Identify which cell holds the provided text, then report its (x, y) central coordinate. 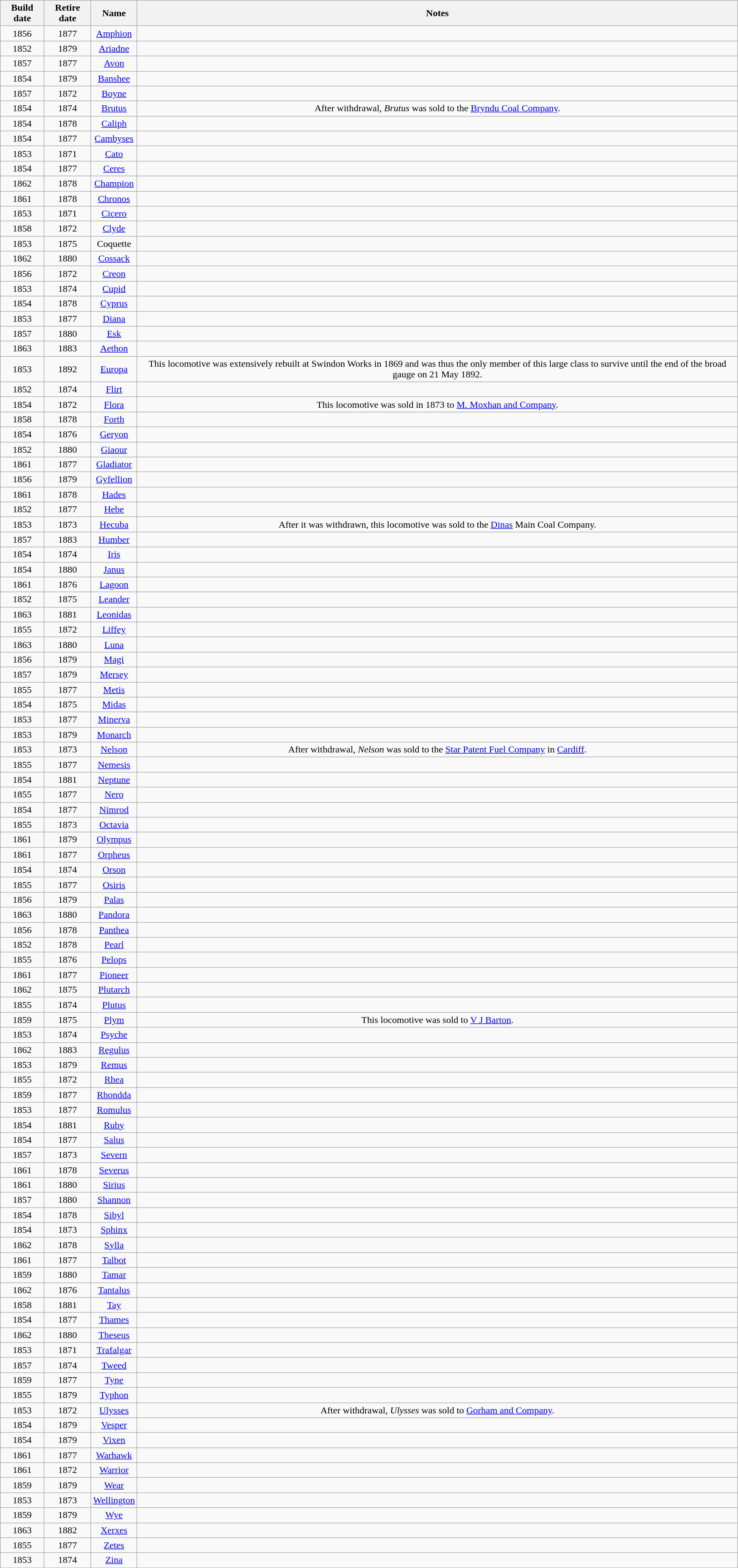
Rhea (114, 1080)
Creon (114, 274)
Pearl (114, 945)
Leander (114, 599)
Remus (114, 1065)
Amphion (114, 34)
Panthea (114, 930)
1892 (68, 369)
Magi (114, 659)
Pandora (114, 915)
Hades (114, 495)
Hecuba (114, 525)
After withdrawal, Brutus was sold to the Bryndu Coal Company. (438, 108)
Champion (114, 183)
Plym (114, 1020)
Nimrod (114, 810)
Nero (114, 795)
Esk (114, 334)
Notes (438, 13)
Cicero (114, 214)
After withdrawal, Ulysses was sold to Gorham and Company. (438, 1410)
Vixen (114, 1440)
Plutus (114, 1005)
Janus (114, 569)
Zetes (114, 1545)
Forth (114, 419)
This locomotive was sold to V J Barton. (438, 1020)
Neptune (114, 780)
Nemesis (114, 765)
Salus (114, 1140)
Ruby (114, 1125)
Cato (114, 153)
Boyne (114, 93)
Severn (114, 1155)
Rhondda (114, 1095)
Humber (114, 539)
Olympus (114, 840)
Tamar (114, 1275)
Xerxes (114, 1530)
Wellington (114, 1500)
Tay (114, 1305)
Sphinx (114, 1230)
Theseus (114, 1335)
1882 (68, 1530)
Clyde (114, 229)
Tantalus (114, 1290)
Name (114, 13)
Chronos (114, 198)
Flora (114, 404)
Talbot (114, 1260)
Romulus (114, 1110)
Wear (114, 1485)
Metis (114, 690)
Retire date (68, 13)
Pioneer (114, 975)
Vesper (114, 1425)
Caliph (114, 123)
Tweed (114, 1365)
Mersey (114, 674)
Ulysses (114, 1410)
Flirt (114, 389)
After withdrawal, Nelson was sold to the Star Patent Fuel Company in Cardiff. (438, 750)
Nelson (114, 750)
Avon (114, 63)
Regulus (114, 1050)
Coquette (114, 244)
Trafalgar (114, 1350)
Sibyl (114, 1215)
Gladiator (114, 465)
Giaour (114, 449)
Europa (114, 369)
Geryon (114, 434)
Typhon (114, 1395)
Lagoon (114, 584)
Sylla (114, 1245)
Liffey (114, 629)
Build date (22, 13)
Orpheus (114, 855)
After it was withdrawn, this locomotive was sold to the Dinas Main Coal Company. (438, 525)
Octavia (114, 825)
Minerva (114, 720)
Plutarch (114, 990)
Ceres (114, 168)
Thames (114, 1320)
Brutus (114, 108)
This locomotive was sold in 1873 to M. Moxhan and Company. (438, 404)
Sirius (114, 1185)
Luna (114, 644)
Cyprus (114, 304)
Orson (114, 870)
Iris (114, 554)
Warhawk (114, 1455)
Severus (114, 1170)
Warrior (114, 1470)
Osiris (114, 885)
Shannon (114, 1200)
Ariadne (114, 49)
Wye (114, 1515)
Diana (114, 319)
Banshee (114, 78)
Gyfellion (114, 480)
Pelops (114, 960)
Cossack (114, 259)
Zina (114, 1560)
Cambyses (114, 138)
Hebe (114, 510)
Psyche (114, 1035)
Leonidas (114, 614)
Cupid (114, 289)
Palas (114, 900)
Monarch (114, 735)
Aethon (114, 349)
Tyne (114, 1380)
Midas (114, 705)
